Search for the cell housing the specified text and yield its (x, y) center coordinate. 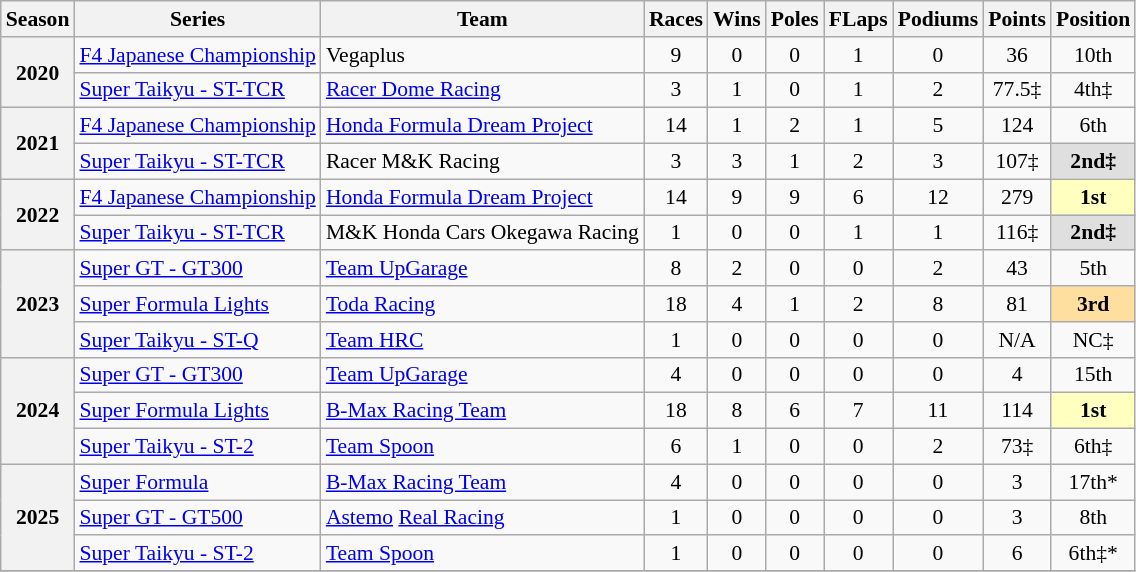
Podiums (938, 19)
N/A (1017, 340)
124 (1017, 126)
4th‡ (1093, 90)
FLaps (858, 19)
12 (938, 197)
Points (1017, 19)
17th* (1093, 482)
NC‡ (1093, 340)
Astemo Real Racing (482, 518)
6th (1093, 126)
Position (1093, 19)
Racer M&K Racing (482, 162)
M&K Honda Cars Okegawa Racing (482, 233)
73‡ (1017, 447)
6th‡ (1093, 447)
Races (676, 19)
3rd (1093, 304)
8th (1093, 518)
Vegaplus (482, 55)
Team (482, 19)
2024 (38, 410)
Poles (795, 19)
36 (1017, 55)
11 (938, 411)
5 (938, 126)
Series (197, 19)
77.5‡ (1017, 90)
Toda Racing (482, 304)
2020 (38, 72)
10th (1093, 55)
2022 (38, 214)
43 (1017, 269)
Super Formula (197, 482)
5th (1093, 269)
Super Taikyu - ST-Q (197, 340)
81 (1017, 304)
107‡ (1017, 162)
279 (1017, 197)
Season (38, 19)
2025 (38, 518)
114 (1017, 411)
7 (858, 411)
Team HRC (482, 340)
116‡ (1017, 233)
6th‡* (1093, 554)
2021 (38, 144)
15th (1093, 375)
Super GT - GT500 (197, 518)
2023 (38, 304)
Racer Dome Racing (482, 90)
Wins (737, 19)
